Extract the [X, Y] coordinate from the center of the cell holding the provided text.  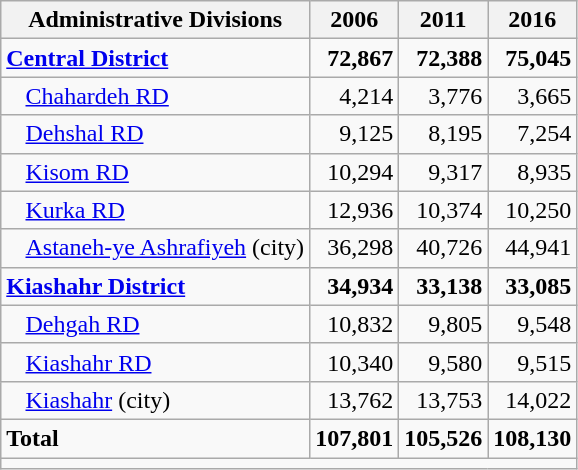
14,022 [532, 400]
9,805 [444, 324]
3,776 [444, 96]
10,340 [354, 362]
9,548 [532, 324]
8,195 [444, 134]
44,941 [532, 248]
4,214 [354, 96]
Dehshal RD [156, 134]
Total [156, 438]
8,935 [532, 172]
3,665 [532, 96]
Kisom RD [156, 172]
Dehgah RD [156, 324]
105,526 [444, 438]
Kiashahr RD [156, 362]
10,250 [532, 210]
2006 [354, 20]
10,294 [354, 172]
34,934 [354, 286]
Kurka RD [156, 210]
Central District [156, 58]
9,580 [444, 362]
75,045 [532, 58]
9,125 [354, 134]
13,753 [444, 400]
Kiashahr (city) [156, 400]
12,936 [354, 210]
Kiashahr District [156, 286]
33,085 [532, 286]
10,374 [444, 210]
72,867 [354, 58]
Chahardeh RD [156, 96]
7,254 [532, 134]
72,388 [444, 58]
2016 [532, 20]
10,832 [354, 324]
36,298 [354, 248]
Astaneh-ye Ashrafiyeh (city) [156, 248]
108,130 [532, 438]
2011 [444, 20]
9,515 [532, 362]
9,317 [444, 172]
13,762 [354, 400]
40,726 [444, 248]
107,801 [354, 438]
33,138 [444, 286]
Administrative Divisions [156, 20]
